Find where the given text appears and provide that cell's center as (x, y) coordinate. 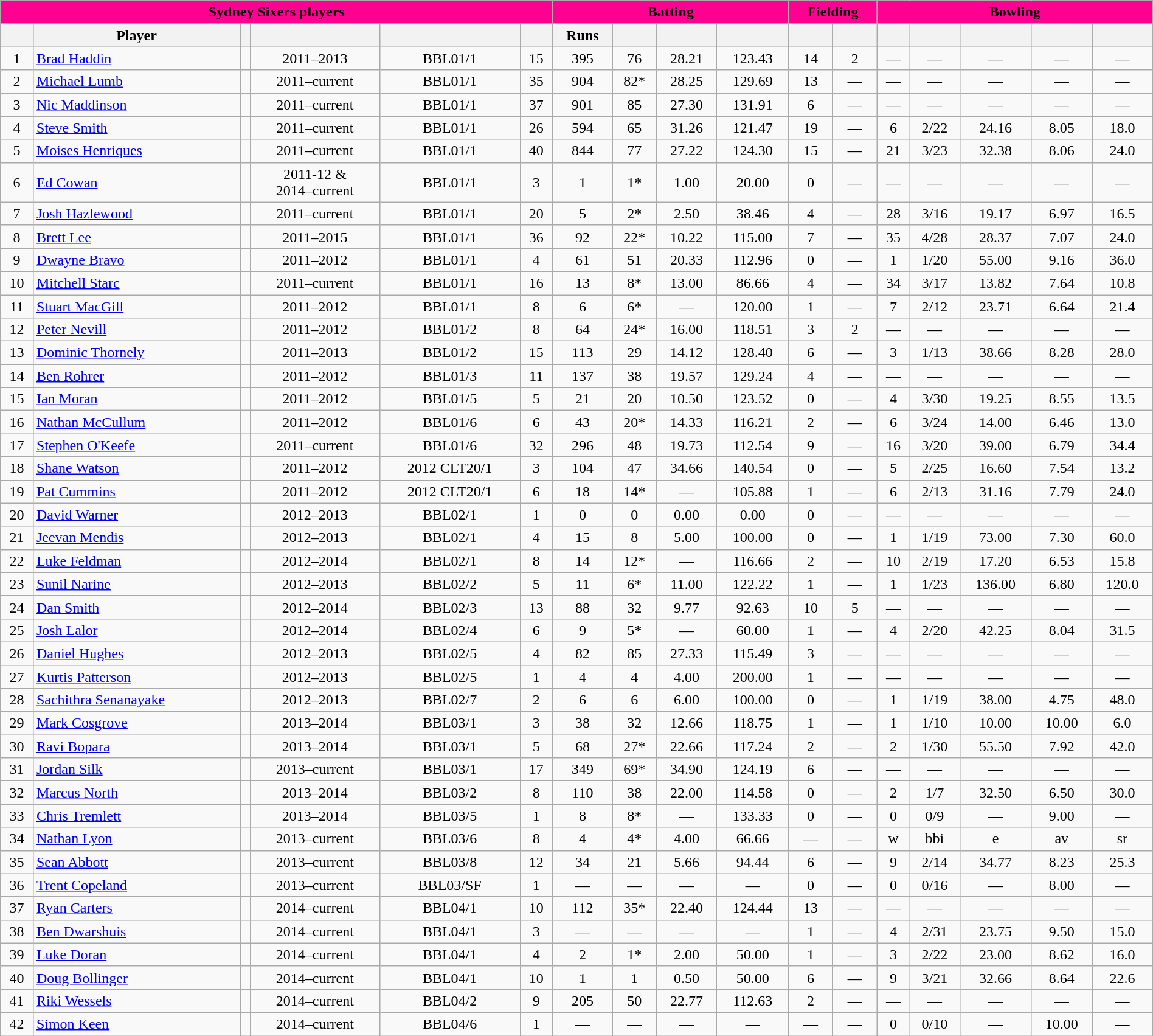
Trent Copeland (136, 885)
3/17 (935, 283)
6.64 (1062, 306)
Josh Hazlewood (136, 214)
1/30 (935, 746)
21.4 (1123, 306)
42.25 (995, 630)
sr (1123, 839)
Dominic Thornely (136, 353)
8.06 (1062, 151)
3/20 (935, 445)
23.00 (995, 954)
296 (583, 445)
123.52 (753, 399)
2/13 (935, 492)
38.00 (995, 700)
16.5 (1123, 214)
Player (136, 35)
Ed Cowan (136, 183)
36.0 (1123, 260)
11.00 (687, 584)
22.6 (1123, 978)
77 (634, 151)
60.0 (1123, 538)
4.75 (1062, 700)
19.17 (995, 214)
14.12 (687, 353)
Simon Keen (136, 1024)
116.66 (753, 561)
10.50 (687, 399)
BBL04/2 (450, 1001)
Stephen O'Keefe (136, 445)
86.66 (753, 283)
116.21 (753, 422)
23.75 (995, 931)
16.60 (995, 468)
20* (634, 422)
8.05 (1062, 128)
6.80 (1062, 584)
118.75 (753, 723)
Luke Doran (136, 954)
115.49 (753, 653)
4* (634, 839)
15.0 (1123, 931)
5* (634, 630)
Pat Cummins (136, 492)
Sachithra Senanayake (136, 700)
25 (17, 630)
1/23 (935, 584)
2/20 (935, 630)
Sean Abbott (136, 862)
12.66 (687, 723)
2/31 (935, 931)
10.8 (1123, 283)
137 (583, 376)
1/7 (935, 793)
117.24 (753, 746)
123.43 (753, 58)
Ben Dwarshuis (136, 931)
113 (583, 353)
1/20 (935, 260)
25.3 (1123, 862)
112.54 (753, 445)
Fielding (833, 12)
5.66 (687, 862)
42.0 (1123, 746)
2* (634, 214)
18.0 (1123, 128)
14.33 (687, 422)
48 (634, 445)
19.73 (687, 445)
112.96 (753, 260)
68 (583, 746)
35* (634, 908)
27.22 (687, 151)
39.00 (995, 445)
844 (583, 151)
Dwayne Bravo (136, 260)
3/23 (935, 151)
8.23 (1062, 862)
Runs (583, 35)
27.33 (687, 653)
82 (583, 653)
51 (634, 260)
42 (17, 1024)
114.58 (753, 793)
7.92 (1062, 746)
55.50 (995, 746)
8.04 (1062, 630)
64 (583, 330)
Sydney Sixers players (277, 12)
14* (634, 492)
6.46 (1062, 422)
6.00 (687, 700)
w (893, 839)
115.00 (753, 237)
112.63 (753, 1001)
61 (583, 260)
19.57 (687, 376)
Daniel Hughes (136, 653)
55.00 (995, 260)
118.51 (753, 330)
BBL02/3 (450, 607)
24 (17, 607)
20.00 (753, 183)
129.69 (753, 82)
136.00 (995, 584)
BBL02/7 (450, 700)
50 (634, 1001)
BBL03/SF (450, 885)
120.00 (753, 306)
76 (634, 58)
22.40 (687, 908)
Marcus North (136, 793)
92 (583, 237)
88 (583, 607)
Mitchell Starc (136, 283)
13.00 (687, 283)
34.66 (687, 468)
22.66 (687, 746)
12* (634, 561)
8.00 (1062, 885)
2011–2015 (315, 237)
13.5 (1123, 399)
7.64 (1062, 283)
16.0 (1123, 954)
66.66 (753, 839)
43 (583, 422)
BBL03/2 (450, 793)
3/24 (935, 422)
Kurtis Patterson (136, 677)
19.25 (995, 399)
15.8 (1123, 561)
Steve Smith (136, 128)
2/25 (935, 468)
BBL03/6 (450, 839)
28.21 (687, 58)
121.47 (753, 128)
9.16 (1062, 260)
124.44 (753, 908)
2/12 (935, 306)
129.24 (753, 376)
BBL01/5 (450, 399)
Ryan Carters (136, 908)
31.26 (687, 128)
27 (17, 677)
120.0 (1123, 584)
901 (583, 105)
Moises Henriques (136, 151)
1/13 (935, 353)
0.50 (687, 978)
BBL02/2 (450, 584)
131.91 (753, 105)
124.19 (753, 770)
2/14 (935, 862)
0/10 (935, 1024)
27.30 (687, 105)
82* (634, 82)
34.90 (687, 770)
349 (583, 770)
3/21 (935, 978)
BBL03/8 (450, 862)
14.00 (995, 422)
13.0 (1123, 422)
9.50 (1062, 931)
7.07 (1062, 237)
39 (17, 954)
16.00 (687, 330)
8.55 (1062, 399)
Jeevan Mendis (136, 538)
73.00 (995, 538)
205 (583, 1001)
4/28 (935, 237)
Michael Lumb (136, 82)
Mark Cosgrove (136, 723)
23.71 (995, 306)
2/19 (935, 561)
23 (17, 584)
Shane Watson (136, 468)
22.00 (687, 793)
22* (634, 237)
2011-12 & 2014–current (315, 183)
Luke Feldman (136, 561)
Brad Haddin (136, 58)
Ian Moran (136, 399)
122.22 (753, 584)
32.66 (995, 978)
Ben Rohrer (136, 376)
Doug Bollinger (136, 978)
7.79 (1062, 492)
7.30 (1062, 538)
Brett Lee (136, 237)
Ravi Bopara (136, 746)
24.16 (995, 128)
30 (17, 746)
33 (17, 816)
34.77 (995, 862)
6.53 (1062, 561)
22.77 (687, 1001)
124.30 (753, 151)
30.0 (1123, 793)
28.37 (995, 237)
38.46 (753, 214)
22 (17, 561)
1.00 (687, 183)
65 (634, 128)
31.16 (995, 492)
104 (583, 468)
Stuart MacGill (136, 306)
3/16 (935, 214)
2.50 (687, 214)
48.0 (1123, 700)
David Warner (136, 515)
Nathan McCullum (136, 422)
Riki Wessels (136, 1001)
31.5 (1123, 630)
8.28 (1062, 353)
Chris Tremlett (136, 816)
6.79 (1062, 445)
594 (583, 128)
69* (634, 770)
34.4 (1123, 445)
Nic Maddinson (136, 105)
5.00 (687, 538)
200.00 (753, 677)
32.38 (995, 151)
60.00 (753, 630)
6.50 (1062, 793)
110 (583, 793)
Nathan Lyon (136, 839)
112 (583, 908)
8.64 (1062, 978)
2.00 (687, 954)
94.44 (753, 862)
Josh Lalor (136, 630)
7.54 (1062, 468)
27* (634, 746)
13.2 (1123, 468)
13.82 (995, 283)
6.97 (1062, 214)
395 (583, 58)
41 (17, 1001)
28.0 (1123, 353)
38.66 (995, 353)
Bowling (1014, 12)
3/30 (935, 399)
10.22 (687, 237)
6.0 (1123, 723)
31 (17, 770)
Peter Nevill (136, 330)
140.54 (753, 468)
BBL03/5 (450, 816)
105.88 (753, 492)
904 (583, 82)
av (1062, 839)
0/16 (935, 885)
92.63 (753, 607)
0/9 (935, 816)
BBL01/3 (450, 376)
bbi (935, 839)
BBL02/4 (450, 630)
28.25 (687, 82)
Dan Smith (136, 607)
32.50 (995, 793)
133.33 (753, 816)
BBL04/6 (450, 1024)
20.33 (687, 260)
17.20 (995, 561)
e (995, 839)
47 (634, 468)
Sunil Narine (136, 584)
8.62 (1062, 954)
Batting (671, 12)
9.77 (687, 607)
1/10 (935, 723)
9.00 (1062, 816)
24* (634, 330)
Jordan Silk (136, 770)
128.40 (753, 353)
